Scan for the cell matching the given text and deliver its (x, y) coordinate at center. 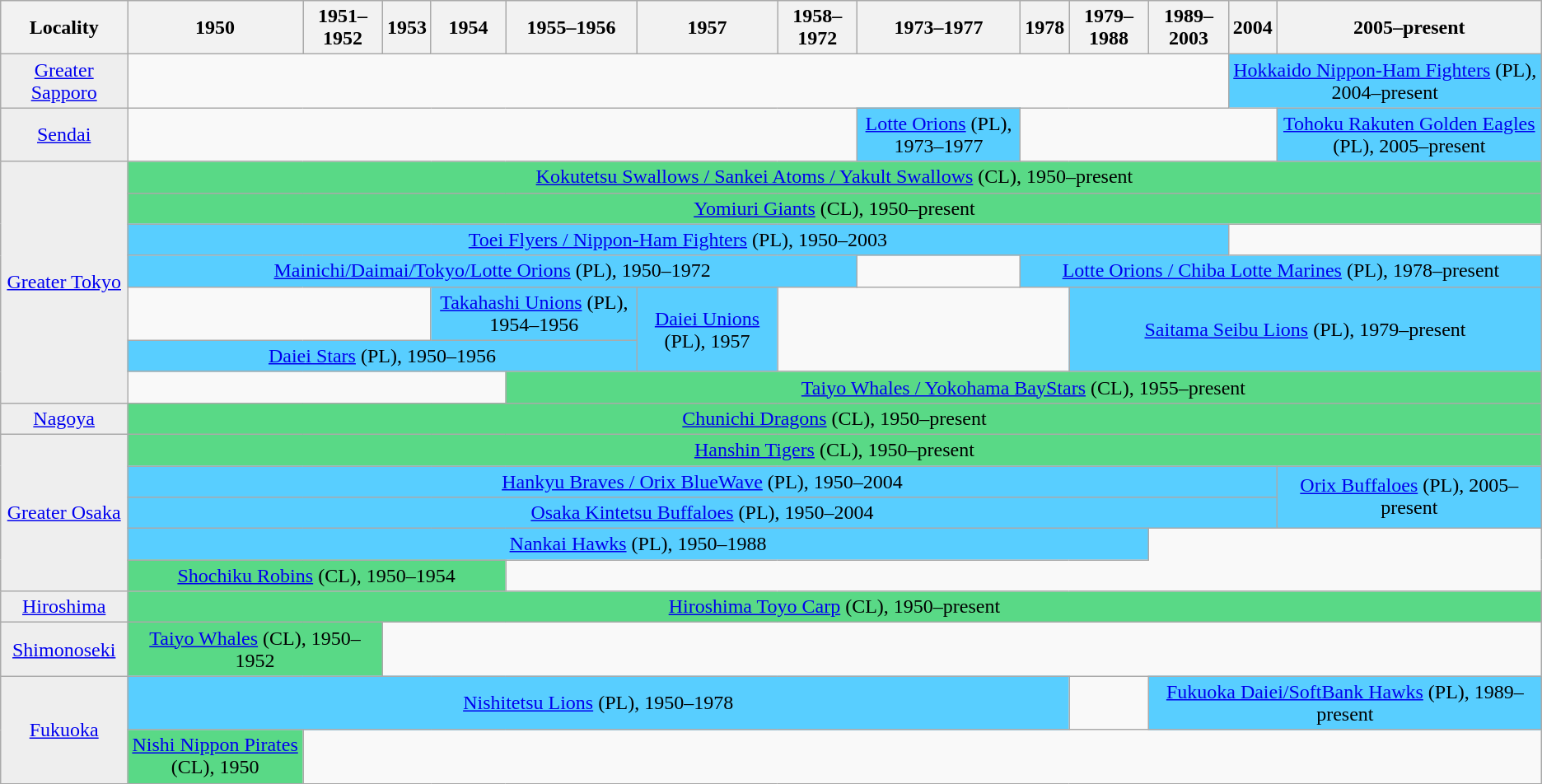
1978 (1044, 28)
1979–1988 (1109, 28)
Nankai Hawks (PL), 1950–1988 (638, 544)
Shochiku Robins (CL), 1950–1954 (316, 576)
Lotte Orions / Chiba Lotte Marines (PL), 1978–present (1282, 271)
1950 (216, 28)
1955–1956 (572, 28)
Fukuoka Daiei/SoftBank Hawks (PL), 1989–present (1344, 703)
Kokutetsu Swallows / Sankei Atoms / Yakult Swallows (CL), 1950–present (835, 177)
Greater Sapporo (64, 81)
Shimonoseki (64, 649)
Hankyu Braves / Orix BlueWave (PL), 1950–2004 (703, 482)
Sendai (64, 135)
Nagoya (64, 418)
Orix Buffaloes (PL), 2005–present (1409, 497)
2005–present (1409, 28)
1958–1972 (817, 28)
Fukuoka (64, 730)
Daiei Stars (PL), 1950–1956 (382, 356)
Locality (64, 28)
Lotte Orions (PL), 1973–1977 (939, 135)
Hiroshima Toyo Carp (CL), 1950–present (835, 607)
Saitama Seibu Lions (PL), 1979–present (1306, 329)
Mainichi/Daimai/Tokyo/Lotte Orions (PL), 1950–1972 (493, 271)
Tohoku Rakuten Golden Eagles (PL), 2005–present (1409, 135)
2004 (1252, 28)
Hiroshima (64, 607)
1951–1952 (343, 28)
Osaka Kintetsu Buffaloes (PL), 1950–2004 (703, 513)
Taiyo Whales (CL), 1950–1952 (255, 649)
Yomiuri Giants (CL), 1950–present (835, 208)
Takahashi Unions (PL), 1954–1956 (534, 313)
Taiyo Whales / Yokohama BayStars (CL), 1955–present (1024, 387)
Greater Tokyo (64, 282)
Nishi Nippon Pirates (CL), 1950 (216, 756)
Nishitetsu Lions (PL), 1950–1978 (598, 703)
Daiei Unions (PL), 1957 (707, 329)
1989–2003 (1188, 28)
Hokkaido Nippon-Ham Fighters (PL), 2004–present (1385, 81)
1957 (707, 28)
Hanshin Tigers (CL), 1950–present (835, 450)
Toei Flyers / Nippon-Ham Fighters (PL), 1950–2003 (679, 240)
1973–1977 (939, 28)
1953 (407, 28)
1954 (468, 28)
Chunichi Dragons (CL), 1950–present (835, 418)
Greater Osaka (64, 512)
